Determine the [X, Y] coordinate at the center of the cell enclosing the given text.  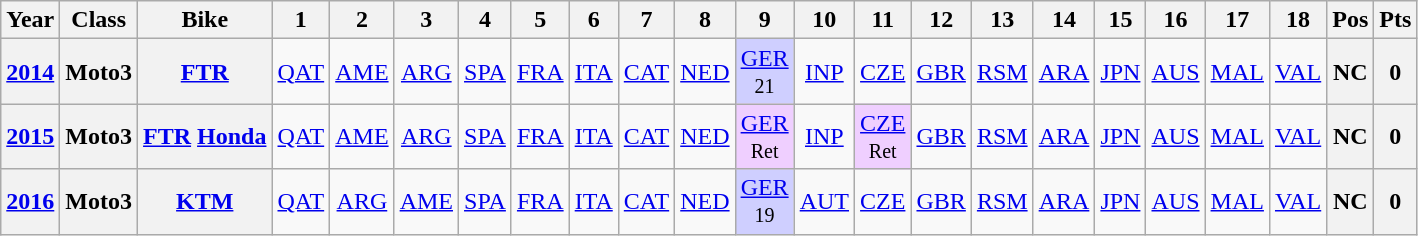
AUT [824, 202]
KTM [205, 202]
Class [99, 20]
GER21 [764, 72]
12 [941, 20]
FTR [205, 72]
10 [824, 20]
CZERet [883, 136]
GERRet [764, 136]
8 [705, 20]
Pts [1396, 20]
11 [883, 20]
16 [1176, 20]
1 [301, 20]
6 [594, 20]
13 [1002, 20]
4 [486, 20]
3 [426, 20]
2014 [30, 72]
18 [1298, 20]
Bike [205, 20]
FTR Honda [205, 136]
9 [764, 20]
15 [1120, 20]
Pos [1350, 20]
2015 [30, 136]
Year [30, 20]
17 [1237, 20]
5 [540, 20]
14 [1064, 20]
2 [362, 20]
GER19 [764, 202]
7 [646, 20]
2016 [30, 202]
